Provide the (X, Y) coordinate of the cell's center where the given text is located.  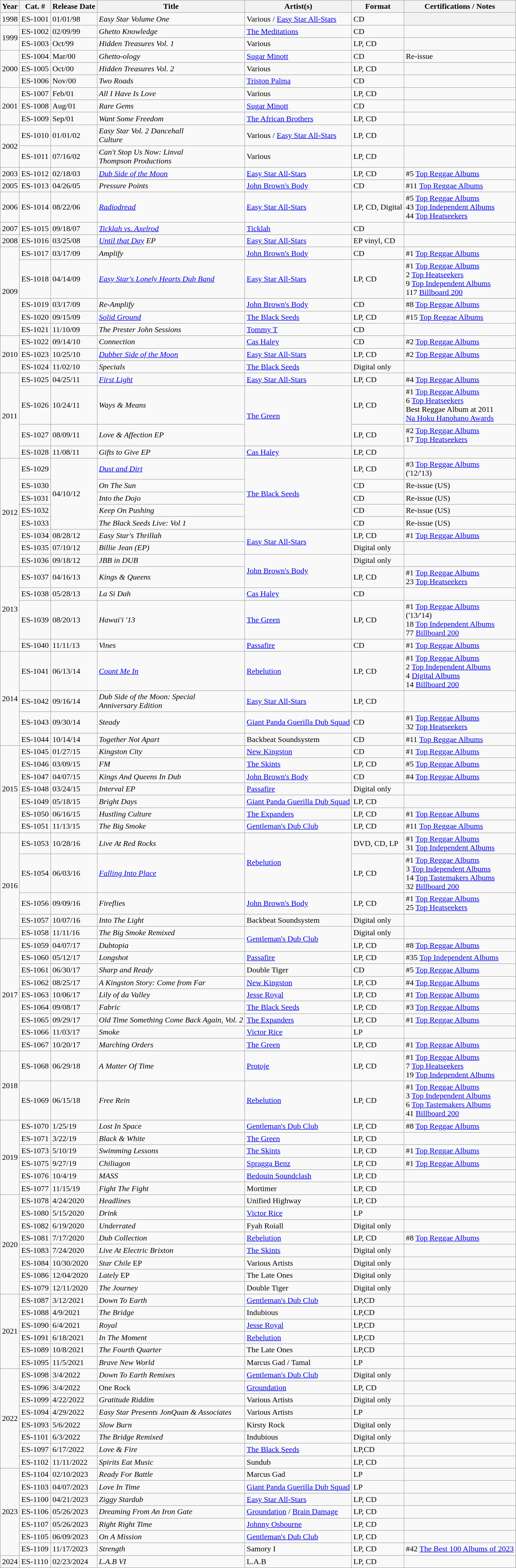
11/02/10 (74, 367)
06/03/16 (74, 873)
ES-1056 (35, 903)
ES-1034 (35, 535)
05/12/17 (74, 957)
04/07/17 (74, 945)
Mortimer (298, 1188)
ES-1090 (35, 1325)
2001 (10, 106)
Dreaming From An Iron Gate (171, 1512)
Oct/00 (74, 69)
Bedouin Soundclash (298, 1176)
ES-1075 (35, 1163)
Together Not Apart (171, 739)
2005 (10, 186)
09/09/16 (74, 903)
Artist(s) (298, 7)
Ghetto Knowledge (171, 31)
3/22/19 (74, 1138)
ES-1063 (35, 995)
ES-1080 (35, 1213)
ES-1054 (35, 873)
1998 (10, 19)
#1 Top Reggae Albums6 Top HeatseekersBest Reggae Album at 2011Na Hoku Hanohano Awards (460, 405)
Right Right Time (171, 1524)
ES-1002 (35, 31)
Into The Light (171, 920)
#1 Top Reggae Albums7 Top Heatseekers19 Top Independent Albums (460, 1066)
ES-1086 (35, 1275)
10/07/16 (74, 920)
ES-1059 (35, 945)
4/24/2020 (74, 1201)
#2 Top Reggae Albums17 Top Heatseekers (460, 435)
04/07/2023 (74, 1487)
ES-1042 (35, 701)
2003 (10, 174)
The Bridge Remixed (171, 1437)
ES-1110 (35, 1561)
Re-issue (460, 56)
ES-1038 (35, 594)
10/25/10 (74, 354)
In The Moment (171, 1338)
#1 Top Reggae Albums31 Top Independent Albums (460, 843)
L.A.B VI (171, 1561)
Feb/01 (74, 93)
ES-1022 (35, 342)
Underrated (171, 1225)
2019 (10, 1157)
06/30/17 (74, 970)
Spragga Benz (298, 1163)
1999 (10, 38)
ES-1078 (35, 1201)
MASS (171, 1176)
Amplify (171, 253)
Sundub (298, 1462)
Solid Ground (171, 317)
06/29/18 (74, 1066)
Groundation (298, 1387)
ES-1100 (35, 1499)
Sharp and Ready (171, 970)
11/15/19 (74, 1188)
ES-1006 (35, 81)
03/09/15 (74, 764)
05/18/15 (74, 801)
Johnny Osbourne (298, 1524)
ES-1010 (35, 135)
Falling Into Place (171, 873)
#35 Top Independent Albums (460, 957)
On The Sun (171, 486)
08/28/12 (74, 535)
11/11/13 (74, 645)
Tommy T (298, 329)
ES-1012 (35, 174)
Keep On Pushing (171, 511)
FM (171, 764)
ES-1049 (35, 801)
Old Time Something Come Back Again, Vol. 2 (171, 1020)
ES-1039 (35, 620)
#1 Top Reggae Albums32 Top Heatseekers (460, 722)
ES-1021 (35, 329)
Title (171, 7)
08/09/11 (74, 435)
Smoke (171, 1032)
10/8/2021 (74, 1350)
2023 (10, 1512)
2009 (10, 292)
Vines (171, 645)
ES-1096 (35, 1387)
5/6/2022 (74, 1425)
The Journey (171, 1288)
Easy Star Volume One (171, 19)
ES-1046 (35, 764)
Pressure Points (171, 186)
ES-1061 (35, 970)
All I Have Is Love (171, 93)
Kings & Queens (171, 577)
Slow Burn (171, 1425)
ES-1009 (35, 118)
ES-1017 (35, 253)
2017 (10, 995)
Count Me In (171, 671)
Kirsty Rock (298, 1425)
ES-1073 (35, 1151)
ES-1053 (35, 843)
ES-1047 (35, 777)
Radiodread (171, 207)
Easy Star's Thrillah (171, 535)
ES-1050 (35, 814)
Chiliagon (171, 1163)
10/30/2020 (74, 1263)
ES-1013 (35, 186)
09/14/10 (74, 342)
ES-1083 (35, 1251)
1/25/19 (74, 1126)
#5 Top Reggae Albums43 Top Independent Albums44 Top Heatseekers (460, 207)
12/11/2020 (74, 1288)
Dub Side of the Moon (171, 174)
04/25/11 (74, 379)
04/16/13 (74, 577)
02/09/99 (74, 31)
ES-1102 (35, 1462)
LP, CD, Digital (378, 207)
ES-1035 (35, 548)
ES-1095 (35, 1362)
ES-1018 (35, 279)
Triston Palma (298, 81)
Hidden Treasures Vol. 1 (171, 44)
ES-1028 (35, 452)
Until that Day EP (171, 241)
09/18/12 (74, 560)
6/3/2022 (74, 1437)
Want Some Freedom (171, 118)
ES-1079 (35, 1288)
ES-1087 (35, 1300)
#3 Top Reggae Albums (460, 1007)
ES-1003 (35, 44)
06/13/14 (74, 671)
6/4/2021 (74, 1325)
Protoje (298, 1066)
09/29/17 (74, 1020)
Bright Days (171, 801)
01/01/98 (74, 19)
Dust and Dirt (171, 469)
Ticklah vs. Axelrod (171, 228)
ES-1032 (35, 511)
Sep/01 (74, 118)
ES-1070 (35, 1126)
The Bridge (171, 1313)
9/27/19 (74, 1163)
Samory I (298, 1549)
#1 Top Reggae Albums25 Top Heatseekers (460, 903)
09/18/07 (74, 228)
Easy Star's Lonely Hearts Dub Band (171, 279)
2022 (10, 1418)
ES-1020 (35, 317)
ES-1109 (35, 1549)
First Light (171, 379)
10/14/14 (74, 739)
04/10/12 (74, 494)
ES-1088 (35, 1313)
ES-1065 (35, 1020)
4/9/2021 (74, 1313)
11/08/11 (74, 452)
ES-1066 (35, 1032)
10/06/17 (74, 995)
04/14/09 (74, 279)
ES-1041 (35, 671)
ES-1091 (35, 1338)
Certifications / Notes (460, 7)
2024 (10, 1561)
EP vinyl, CD (378, 241)
11/11/2022 (74, 1462)
Aug/01 (74, 106)
Free Rein (171, 1100)
11/11/16 (74, 933)
ES-1106 (35, 1512)
Marcus Gad (298, 1475)
ES-1084 (35, 1263)
ES-1076 (35, 1176)
The African Brothers (298, 118)
Ticklah (298, 228)
ES-1044 (35, 739)
12/04/2020 (74, 1275)
ES-1093 (35, 1425)
Spirits Eat Music (171, 1462)
Marcus Gad / Tamal (298, 1362)
#3 Top Reggae Albums('12/'13) (460, 469)
The Meditations (298, 31)
6/17/2022 (74, 1450)
Interval EP (171, 789)
Can't Stop Us Now: LinvalThompson Productions (171, 156)
01/01/02 (74, 135)
ES-1071 (35, 1138)
ES-1030 (35, 486)
A Matter Of Time (171, 1066)
ES-1098 (35, 1375)
#15 Top Reggae Albums (460, 317)
2000 (10, 69)
Easy Star Vol. 2 DancehallCulture (171, 135)
2012 (10, 513)
2016 (10, 886)
10/24/11 (74, 405)
Cat. # (35, 7)
Re-Amplify (171, 305)
The Big Smoke (171, 826)
Royal (171, 1325)
2021 (10, 1331)
Swimming Lessons (171, 1151)
Mar/00 (74, 56)
La Si Dah (171, 594)
2011 (10, 415)
Gratitude Riddim (171, 1400)
ES-1097 (35, 1450)
ES-1057 (35, 920)
11/03/17 (74, 1032)
Oct/99 (74, 44)
ES-1026 (35, 405)
11/5/2021 (74, 1362)
The Prester John Sessions (171, 329)
Love & Affection EP (171, 435)
Ziggy Stardub (171, 1499)
JBB in DUB (171, 560)
2020 (10, 1244)
6/18/2021 (74, 1338)
Live At Red Rocks (171, 843)
ES-1007 (35, 93)
Lily of da Valley (171, 995)
Kingston City (171, 752)
Fight The Fight (171, 1188)
07/10/12 (74, 548)
Drink (171, 1213)
Live At Electric Brixton (171, 1251)
Dub Side of the Moon: SpecialAnniversary Edition (171, 701)
Kings And Queens In Dub (171, 777)
ES-1105 (35, 1537)
09/15/09 (74, 317)
ES-1016 (35, 241)
One Rock (171, 1387)
Gifts to Give EP (171, 452)
ES-1045 (35, 752)
5/10/19 (74, 1151)
Two Roads (171, 81)
2007 (10, 228)
08/25/17 (74, 982)
Strength (171, 1549)
Dubtopia (171, 945)
Fabric (171, 1007)
10/20/17 (74, 1045)
ES-1069 (35, 1100)
ES-1023 (35, 354)
ES-1031 (35, 498)
ES-1068 (35, 1066)
Billie Jean (EP) (171, 548)
6/19/2020 (74, 1225)
ES-1001 (35, 19)
09/08/17 (74, 1007)
Release Date (74, 7)
Down To Earth Remixes (171, 1375)
Down To Earth (171, 1300)
Into the Dojo (171, 498)
Dubber Side of the Moon (171, 354)
ES-1040 (35, 645)
ES-1015 (35, 228)
ES-1033 (35, 523)
ES-1004 (35, 56)
ES-1082 (35, 1225)
Star Chile EP (171, 1263)
2018 (10, 1085)
03/24/15 (74, 789)
ES-1043 (35, 722)
08/22/06 (74, 207)
ES-1036 (35, 560)
4/22/2022 (74, 1400)
ES-1077 (35, 1188)
ES-1024 (35, 367)
Hidden Treasures Vol. 2 (171, 69)
ES-1027 (35, 435)
ES-1051 (35, 826)
Format (378, 7)
Headlines (171, 1201)
L.A.B (298, 1561)
2010 (10, 354)
ES-1062 (35, 982)
ES-1104 (35, 1475)
ES-1037 (35, 577)
7/17/2020 (74, 1238)
2008 (10, 241)
Nov/00 (74, 81)
06/16/15 (74, 814)
ES-1064 (35, 1007)
Marching Orders (171, 1045)
2015 (10, 789)
01/27/15 (74, 752)
09/30/14 (74, 722)
ES-1048 (35, 789)
05/28/13 (74, 594)
ES-1029 (35, 469)
Fireflies (171, 903)
Easy Star Presents JonQuan & Associates (171, 1412)
03/25/08 (74, 241)
ES-1005 (35, 69)
06/09/2023 (74, 1537)
The Fourth Quarter (171, 1350)
ES-1019 (35, 305)
Longshot (171, 957)
11/10/09 (74, 329)
ES-1067 (35, 1045)
5/15/2020 (74, 1213)
Groundation / Brain Damage (298, 1512)
ES-1081 (35, 1238)
Hustling Culture (171, 814)
Brave New World (171, 1362)
ES-1101 (35, 1437)
Connection (171, 342)
Dub Collection (171, 1238)
7/24/2020 (74, 1251)
02/23/2024 (74, 1561)
Ready For Battle (171, 1475)
On A Mission (171, 1537)
07/16/02 (74, 156)
The Black Seeds Live: Vol 1 (171, 523)
Hawai'i '13 (171, 620)
#1 Top Reggae Albums2 Top Independent Albums4 Digital Albums14 Billboard 200 (460, 671)
06/15/18 (74, 1100)
ES-1058 (35, 933)
ES-1014 (35, 207)
Steady (171, 722)
ES-1094 (35, 1412)
#1 Top Reggae Albums2 Top Heatseekers9 Top Independent Albums117 Billboard 200 (460, 279)
ES-1008 (35, 106)
Specials (171, 367)
#1 Top Reggae Albums3 Top Independent Albums6 Top Tastemakers Albums41 Billboard 200 (460, 1100)
02/10/2023 (74, 1475)
ES-1099 (35, 1400)
#1 Top Reggae Albums('13/'14)18 Top Independent Albums77 Billboard 200 (460, 620)
#1 Top Reggae Albums23 Top Heatseekers (460, 577)
4/29/2022 (74, 1412)
08/20/13 (74, 620)
Unified Highway (298, 1201)
2002 (10, 146)
02/18/03 (74, 174)
Ways & Means (171, 405)
Lost In Space (171, 1126)
09/16/14 (74, 701)
Fyah Roiall (298, 1225)
2014 (10, 698)
#1 Top Reggae Albums3 Top Independent Albums14 Top Tastemakers Albums32 Billboard 200 (460, 873)
10/4/19 (74, 1176)
ES-1089 (35, 1350)
ES-1011 (35, 156)
Lately EP (171, 1275)
Ghetto-ology (171, 56)
The Big Smoke Remixed (171, 933)
A Kingston Story: Come from Far (171, 982)
10/28/16 (74, 843)
11/17/2023 (74, 1549)
2006 (10, 207)
ES-1103 (35, 1487)
Rare Gems (171, 106)
2013 (10, 609)
04/07/15 (74, 777)
Black & White (171, 1138)
3/12/2021 (74, 1300)
ES-1025 (35, 379)
04/21/2023 (74, 1499)
Year (10, 7)
#42 The Best 100 Albums of 2023 (460, 1549)
Love In Time (171, 1487)
04/26/05 (74, 186)
Love & Fire (171, 1450)
11/13/15 (74, 826)
ES-1107 (35, 1524)
DVD, CD, LP (378, 843)
ES-1060 (35, 957)
